Return the [X, Y] coordinate for the center point of the cell that contains the specified text.  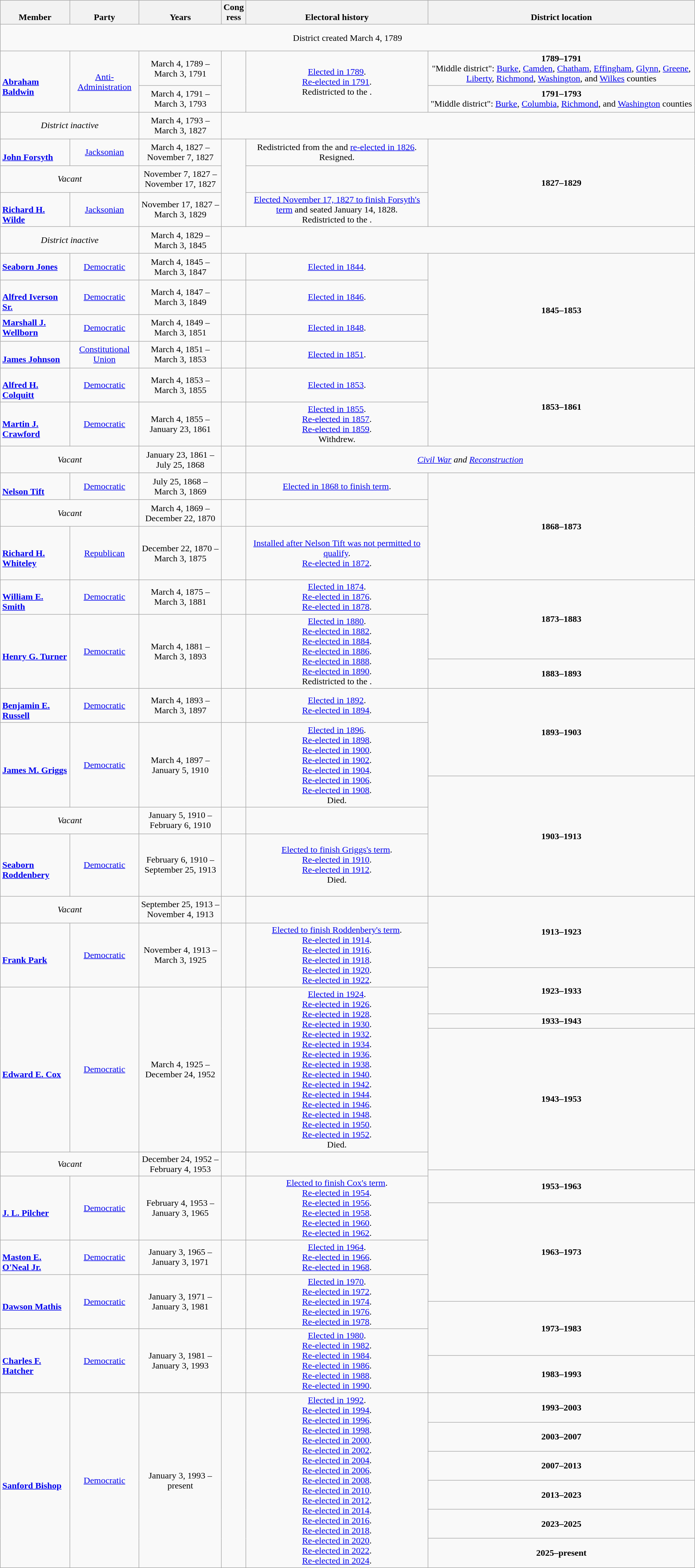
Charles F. Hatcher [35, 1361]
Henry G. Turner [35, 651]
Elected in 1789.Re-elected in 1791.Redistricted to the . [337, 82]
Congress [234, 13]
1873–1883 [561, 619]
March 4, 1855 –January 23, 1861 [180, 424]
Martin J. Crawford [35, 424]
March 4, 1869 –December 22, 1870 [180, 513]
Marshall J. Wellborn [35, 328]
Anti-Administration [105, 82]
Elected in 1896.Re-elected in 1898.Re-elected in 1900.Re-elected in 1902.Re-elected in 1904.Re-elected in 1906.Re-elected in 1908.Died. [337, 764]
2013–2023 [561, 1495]
December 22, 1870 –March 3, 1875 [180, 553]
Civil War and Reconstruction [470, 460]
1868–1873 [561, 526]
January 3, 1971 –January 3, 1981 [180, 1302]
1993–2003 [561, 1408]
1953–1963 [561, 1186]
Elected in 1980.Re-elected in 1982.Re-elected in 1984.Re-elected in 1986.Re-elected in 1988.Re-elected in 1990. [337, 1361]
Elected in 1880.Re-elected in 1882.Re-elected in 1884.Re-elected in 1886.Re-elected in 1888.Re-elected in 1890.Redistricted to the . [337, 651]
March 4, 1847 –March 3, 1849 [180, 297]
March 4, 1793 –March 3, 1827 [180, 126]
District created March 4, 1789 [347, 38]
1893–1903 [561, 732]
J. L. Pilcher [35, 1208]
Elected in 1855.Re-elected in 1857.Re-elected in 1859.Withdrew. [337, 424]
March 4, 1925 –December 24, 1952 [180, 1069]
March 4, 1845 –March 3, 1847 [180, 267]
Elected in 1970.Re-elected in 1972.Re-elected in 1974.Re-elected in 1976.Re-elected in 1978. [337, 1302]
2007–2013 [561, 1465]
1983–1993 [561, 1374]
1827–1829 [561, 183]
February 6, 1910 –September 25, 1913 [180, 865]
John Forsyth [35, 152]
James Johnson [35, 354]
September 25, 1913 –November 4, 1913 [180, 909]
2023–2025 [561, 1524]
March 4, 1875 –March 3, 1881 [180, 597]
March 4, 1829 –March 3, 1845 [180, 240]
November 17, 1827 –March 3, 1829 [180, 210]
January 3, 1981 –January 3, 1993 [180, 1361]
March 4, 1881 –March 3, 1893 [180, 651]
March 4, 1897 –January 5, 1910 [180, 764]
March 4, 1893 –March 3, 1897 [180, 705]
2025–present [561, 1553]
Elected in 1846. [337, 297]
1791–1793"Middle district": Burke, Columbia, Richmond, and Washington counties [561, 99]
January 3, 1993 –present [180, 1480]
1923–1933 [561, 990]
January 23, 1861 –July 25, 1868 [180, 460]
Elected in 1964.Re-elected in 1966.Re-elected in 1968. [337, 1257]
March 4, 1791 –March 3, 1793 [180, 99]
Elected in 1868 to finish term. [337, 486]
Richard H. Wilde [35, 210]
1963–1973 [561, 1252]
Richard H. Whiteley [35, 553]
Sanford Bishop [35, 1480]
Electoral history [337, 13]
Abraham Baldwin [35, 82]
Seaborn Roddenbery [35, 865]
Party [105, 13]
February 4, 1953 –January 3, 1965 [180, 1208]
1845–1853 [561, 311]
2003–2007 [561, 1436]
1913–1923 [561, 932]
Dawson Mathis [35, 1302]
Member [35, 13]
Elected in 1853. [337, 385]
Years [180, 13]
Republican [105, 553]
Elected November 17, 1827 to finish Forsyth's term and seated January 14, 1828.Redistricted to the . [337, 210]
July 25, 1868 –March 3, 1869 [180, 486]
Alfred H. Colquitt [35, 385]
Elected to finish Griggs's term.Re-elected in 1910.Re-elected in 1912.Died. [337, 865]
Elected in 1851. [337, 354]
1973–1983 [561, 1328]
Edward E. Cox [35, 1069]
November 4, 1913 –March 3, 1925 [180, 955]
March 4, 1853 –March 3, 1855 [180, 385]
James M. Griggs [35, 764]
March 4, 1827 –November 7, 1827 [180, 152]
Frank Park [35, 955]
1943–1953 [561, 1099]
Nelson Tift [35, 486]
Elected in 1844. [337, 267]
Alfred Iverson Sr. [35, 297]
District location [561, 13]
January 3, 1965 –January 3, 1971 [180, 1257]
March 4, 1851 –March 3, 1853 [180, 354]
January 5, 1910 –February 6, 1910 [180, 820]
Elected to finish Roddenbery's term.Re-elected in 1914.Re-elected in 1916.Re-elected in 1918.Re-elected in 1920.Re-elected in 1922. [337, 955]
Elected in 1874.Re-elected in 1876.Re-elected in 1878. [337, 597]
December 24, 1952 –February 4, 1953 [180, 1163]
1933–1943 [561, 1021]
Seaborn Jones [35, 267]
Benjamin E. Russell [35, 705]
1853–1861 [561, 407]
1883–1893 [561, 673]
William E. Smith [35, 597]
Elected to finish Cox's term.Re-elected in 1954.Re-elected in 1956.Re-elected in 1958.Re-elected in 1960.Re-elected in 1962. [337, 1208]
1789–1791"Middle district": Burke, Camden, Chatham, Effingham, Glynn, Greene, Liberty, Richmond, Washington, and Wilkes counties [561, 68]
Elected in 1848. [337, 328]
1903–1913 [561, 836]
Maston E. O'Neal Jr. [35, 1257]
Constitutional Union [105, 354]
Elected in 1892.Re-elected in 1894. [337, 705]
November 7, 1827 –November 17, 1827 [180, 179]
March 4, 1789 –March 3, 1791 [180, 68]
Redistricted from the and re-elected in 1826.Resigned. [337, 152]
Installed after Nelson Tift was not permitted to qualify.Re-elected in 1872. [337, 553]
March 4, 1849 –March 3, 1851 [180, 328]
